Pinpoint the cell where the given text exists, returning its (x, y) midpoint coordinate. 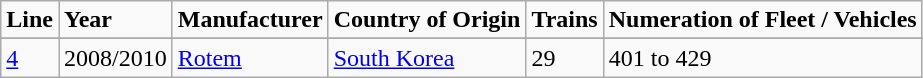
401 to 429 (762, 58)
Manufacturer (250, 20)
Country of Origin (427, 20)
South Korea (427, 58)
Line (30, 20)
Trains (564, 20)
2008/2010 (115, 58)
Numeration of Fleet / Vehicles (762, 20)
4 (30, 58)
29 (564, 58)
Rotem (250, 58)
Year (115, 20)
